Search for the cell housing the specified text and yield its (x, y) center coordinate. 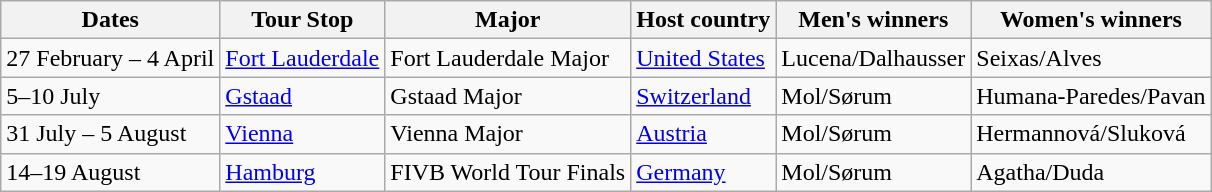
Dates (110, 20)
14–19 August (110, 172)
Austria (704, 134)
Tour Stop (302, 20)
Women's winners (1091, 20)
Switzerland (704, 96)
Men's winners (874, 20)
31 July – 5 August (110, 134)
FIVB World Tour Finals (508, 172)
Gstaad Major (508, 96)
Hamburg (302, 172)
Gstaad (302, 96)
27 February – 4 April (110, 58)
Vienna (302, 134)
Seixas/Alves (1091, 58)
Major (508, 20)
Lucena/Dalhausser (874, 58)
Humana-Paredes/Pavan (1091, 96)
Hermannová/Sluková (1091, 134)
Vienna Major (508, 134)
Fort Lauderdale (302, 58)
Fort Lauderdale Major (508, 58)
United States (704, 58)
Agatha/Duda (1091, 172)
Germany (704, 172)
Host country (704, 20)
5–10 July (110, 96)
